Locate the cell with the specified text and output its [x, y] center coordinate. 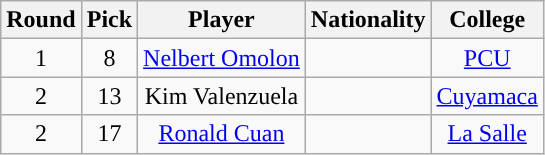
Kim Valenzuela [222, 96]
8 [109, 58]
College [487, 20]
Ronald Cuan [222, 134]
La Salle [487, 134]
Cuyamaca [487, 96]
1 [41, 58]
Round [41, 20]
PCU [487, 58]
Pick [109, 20]
17 [109, 134]
Nationality [368, 20]
Player [222, 20]
Nelbert Omolon [222, 58]
13 [109, 96]
